Capture the cell that displays the provided text and extract its (x, y) central coordinate. 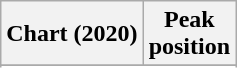
Peakposition (189, 34)
Chart (2020) (72, 34)
